Scan for the cell matching the given text and deliver its [x, y] coordinate at center. 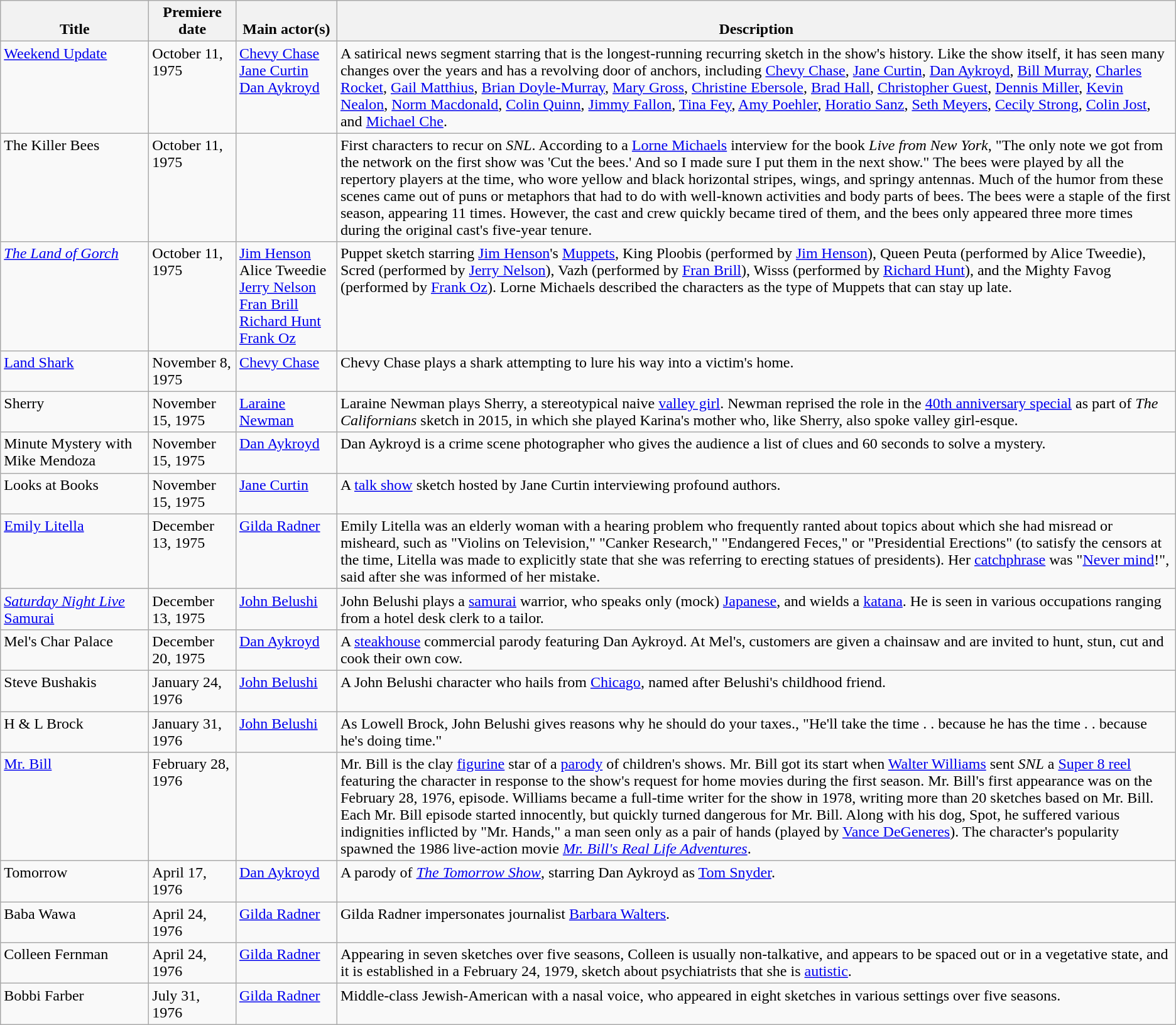
Chevy Chase plays a shark attempting to lure his way into a victim's home. [756, 371]
Jim HensonAlice TweedieJerry NelsonFran BrillRichard HuntFrank Oz [286, 296]
Jane Curtin [286, 494]
Mel's Char Palace [75, 649]
January 24, 1976 [192, 691]
Premiere date [192, 21]
Baba Wawa [75, 922]
Minute Mystery with Mike Mendoza [75, 452]
A talk show sketch hosted by Jane Curtin interviewing profound authors. [756, 494]
Colleen Fernman [75, 963]
Main actor(s) [286, 21]
Bobbi Farber [75, 1004]
The Killer Bees [75, 187]
Title [75, 21]
Gilda Radner impersonates journalist Barbara Walters. [756, 922]
Tomorrow [75, 882]
The Land of Gorch [75, 296]
Dan Aykroyd is a crime scene photographer who gives the audience a list of clues and 60 seconds to solve a mystery. [756, 452]
July 31, 1976 [192, 1004]
Chevy Chase [286, 371]
Laraine Newman [286, 412]
November 8, 1975 [192, 371]
Weekend Update [75, 87]
A parody of The Tomorrow Show, starring Dan Aykroyd as Tom Snyder. [756, 882]
Description [756, 21]
Looks at Books [75, 494]
Emily Litella [75, 551]
December 20, 1975 [192, 649]
Sherry [75, 412]
Saturday Night Live Samurai [75, 609]
February 28, 1976 [192, 806]
Middle-class Jewish-American with a nasal voice, who appeared in eight sketches in various settings over five seasons. [756, 1004]
January 31, 1976 [192, 731]
Steve Bushakis [75, 691]
Land Shark [75, 371]
H & L Brock [75, 731]
April 17, 1976 [192, 882]
Mr. Bill [75, 806]
Chevy ChaseJane CurtinDan Aykroyd [286, 87]
A John Belushi character who hails from Chicago, named after Belushi's childhood friend. [756, 691]
